Provide the [x, y] coordinate of the cell's center where the given text is located.  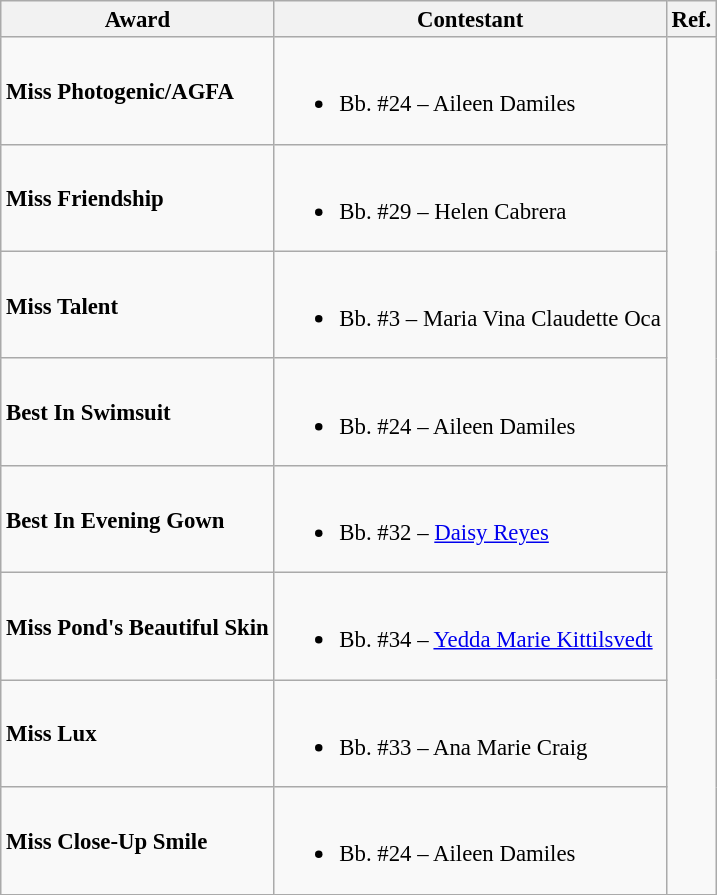
Ref. [691, 19]
Bb. #33 – Ana Marie Craig [470, 734]
Bb. #29 – Helen Cabrera [470, 198]
Miss Lux [138, 734]
Best In Swimsuit [138, 412]
Contestant [470, 19]
Award [138, 19]
Miss Photogenic/AGFA [138, 90]
Bb. #34 – Yedda Marie Kittilsvedt [470, 626]
Miss Talent [138, 304]
Miss Friendship [138, 198]
Best In Evening Gown [138, 520]
Bb. #3 – Maria Vina Claudette Oca [470, 304]
Miss Pond's Beautiful Skin [138, 626]
Miss Close-Up Smile [138, 840]
Bb. #32 – Daisy Reyes [470, 520]
